Find where the given text appears and provide that cell's center as (X, Y) coordinate. 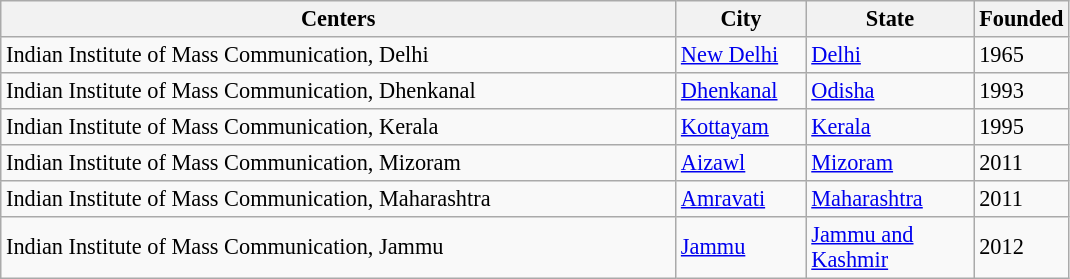
1995 (1022, 126)
Indian Institute of Mass Communication, Jammu (338, 246)
Delhi (890, 55)
Kottayam (741, 126)
Odisha (890, 90)
Aizawl (741, 162)
Indian Institute of Mass Communication, Delhi (338, 55)
Indian Institute of Mass Communication, Maharashtra (338, 198)
Dhenkanal (741, 90)
Maharashtra (890, 198)
Indian Institute of Mass Communication, Dhenkanal (338, 90)
1993 (1022, 90)
1965 (1022, 55)
Centers (338, 19)
Amravati (741, 198)
Indian Institute of Mass Communication, Mizoram (338, 162)
City (741, 19)
Indian Institute of Mass Communication, Kerala (338, 126)
Jammu and Kashmir (890, 246)
Kerala (890, 126)
Jammu (741, 246)
Founded (1022, 19)
Mizoram (890, 162)
New Delhi (741, 55)
2012 (1022, 246)
State (890, 19)
